Pinpoint the cell where the given text exists, returning its [x, y] midpoint coordinate. 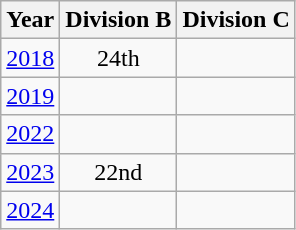
24th [118, 58]
22nd [118, 172]
Year [30, 20]
2019 [30, 96]
2022 [30, 134]
2023 [30, 172]
Division B [118, 20]
2018 [30, 58]
2024 [30, 210]
Division C [236, 20]
